Identify which cell holds the provided text, then report its (x, y) central coordinate. 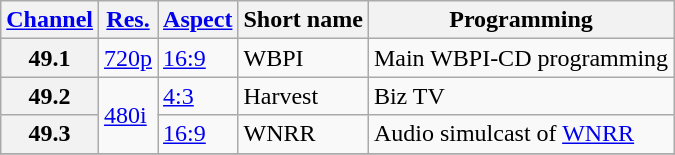
480i (128, 115)
WNRR (303, 134)
Biz TV (520, 96)
720p (128, 58)
49.2 (50, 96)
Main WBPI-CD programming (520, 58)
49.1 (50, 58)
Programming (520, 20)
4:3 (198, 96)
Harvest (303, 96)
Res. (128, 20)
Audio simulcast of WNRR (520, 134)
Short name (303, 20)
WBPI (303, 58)
Channel (50, 20)
49.3 (50, 134)
Aspect (198, 20)
